Output the (x, y) coordinate of the center of the cell containing the given text.  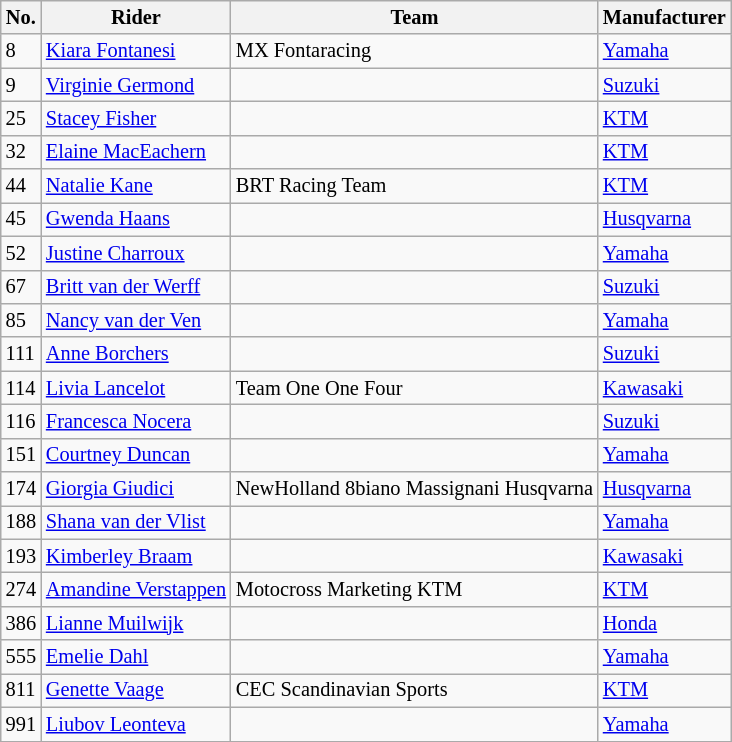
Kimberley Braam (136, 556)
Shana van der Vlist (136, 522)
991 (21, 724)
Stacey Fisher (136, 118)
Team (414, 17)
Natalie Kane (136, 186)
Francesca Nocera (136, 421)
Emelie Dahl (136, 657)
MX Fontaracing (414, 51)
Justine Charroux (136, 253)
Manufacturer (664, 17)
Motocross Marketing KTM (414, 589)
811 (21, 690)
Courtney Duncan (136, 455)
32 (21, 152)
67 (21, 287)
111 (21, 354)
8 (21, 51)
Elaine MacEachern (136, 152)
555 (21, 657)
193 (21, 556)
Liubov Leonteva (136, 724)
9 (21, 85)
45 (21, 219)
174 (21, 489)
Honda (664, 623)
Livia Lancelot (136, 388)
Kiara Fontanesi (136, 51)
114 (21, 388)
188 (21, 522)
BRT Racing Team (414, 186)
Lianne Muilwijk (136, 623)
Genette Vaage (136, 690)
Rider (136, 17)
52 (21, 253)
Giorgia Giudici (136, 489)
NewHolland 8biano Massignani Husqvarna (414, 489)
151 (21, 455)
Britt van der Werff (136, 287)
44 (21, 186)
25 (21, 118)
85 (21, 320)
Gwenda Haans (136, 219)
Anne Borchers (136, 354)
CEC Scandinavian Sports (414, 690)
Nancy van der Ven (136, 320)
Amandine Verstappen (136, 589)
Team One One Four (414, 388)
274 (21, 589)
116 (21, 421)
Virginie Germond (136, 85)
386 (21, 623)
No. (21, 17)
